Return the [x, y] coordinate for the center point of the cell that contains the specified text.  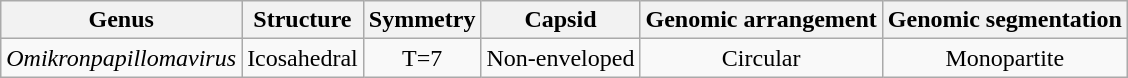
Structure [303, 20]
Capsid [560, 20]
Icosahedral [303, 58]
T=7 [422, 58]
Genus [122, 20]
Genomic arrangement [761, 20]
Omikronpapillomavirus [122, 58]
Monopartite [1004, 58]
Non-enveloped [560, 58]
Circular [761, 58]
Symmetry [422, 20]
Genomic segmentation [1004, 20]
